Determine the [x, y] coordinate at the center of the cell enclosing the given text.  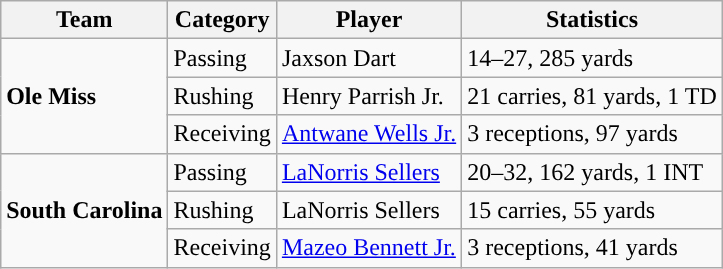
3 receptions, 97 yards [592, 134]
Mazeo Bennett Jr. [368, 248]
Statistics [592, 20]
3 receptions, 41 yards [592, 248]
Ole Miss [84, 96]
Jaxson Dart [368, 58]
Category [222, 20]
15 carries, 55 yards [592, 210]
Team [84, 20]
20–32, 162 yards, 1 INT [592, 172]
Player [368, 20]
South Carolina [84, 210]
14–27, 285 yards [592, 58]
Antwane Wells Jr. [368, 134]
Henry Parrish Jr. [368, 96]
21 carries, 81 yards, 1 TD [592, 96]
